Identify which cell holds the provided text, then report its [X, Y] central coordinate. 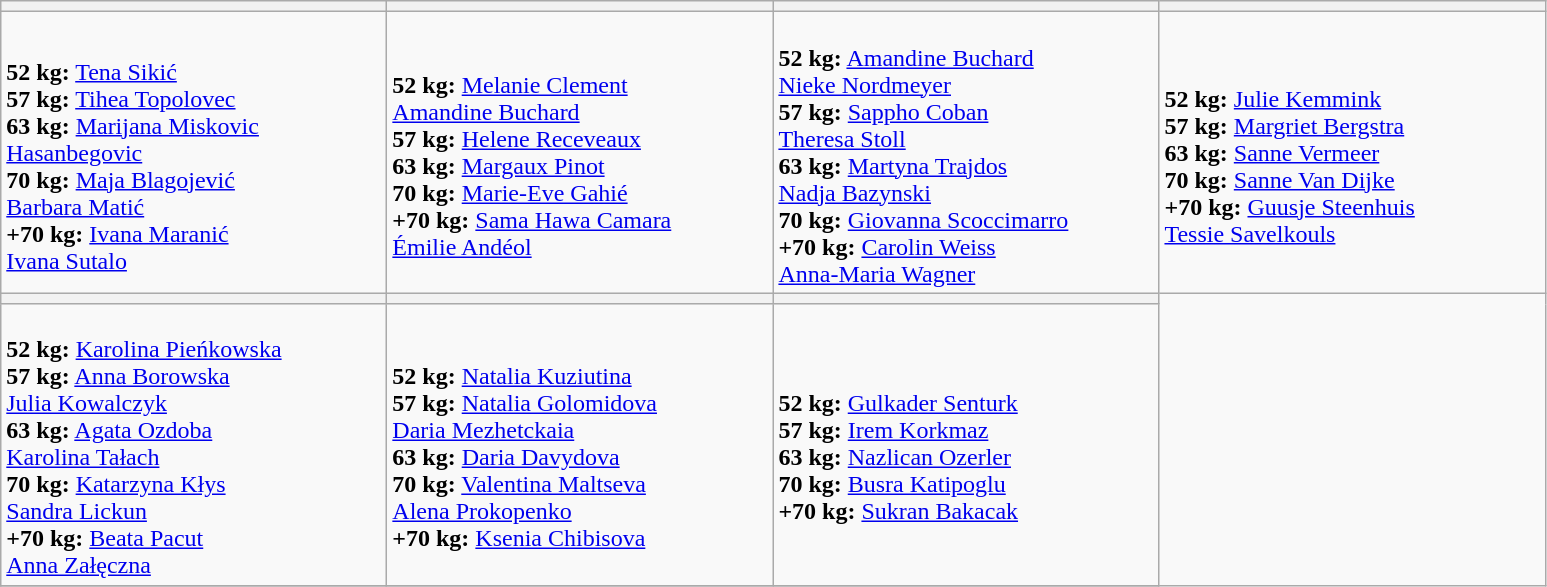
52 kg: Julie Kemmink 57 kg: Margriet Bergstra 63 kg: Sanne Vermeer 70 kg: Sanne Van Dijke +70 kg: Guusje Steenhuis Tessie Savelkouls [1352, 152]
52 kg: Melanie Clement Amandine Buchard 57 kg: Helene Receveaux 63 kg: Margaux Pinot 70 kg: Marie-Eve Gahié +70 kg: Sama Hawa Camara Émilie Andéol [580, 152]
52 kg: Gulkader Senturk 57 kg: Irem Korkmaz 63 kg: Nazlican Ozerler 70 kg: Busra Katipoglu +70 kg: Sukran Bakacak [966, 444]
